Find where the given text appears and provide that cell's center as [X, Y] coordinate. 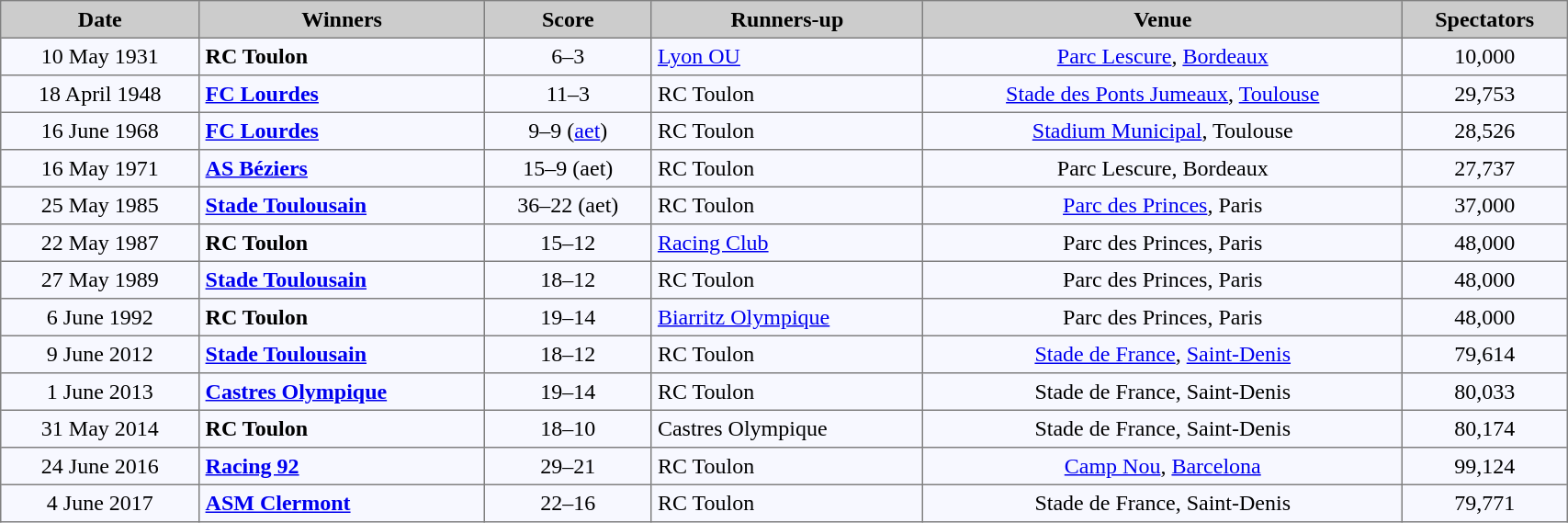
11–3 [568, 94]
Racing 92 [342, 466]
15–9 (aet) [568, 168]
16 June 1968 [100, 131]
80,174 [1484, 428]
29,753 [1484, 94]
6 June 1992 [100, 317]
15–12 [568, 243]
10 May 1931 [100, 56]
24 June 2016 [100, 466]
28,526 [1484, 131]
25 May 1985 [100, 205]
22 May 1987 [100, 243]
Racing Club [787, 243]
37,000 [1484, 205]
6–3 [568, 56]
Stade des Ponts Jumeaux, Toulouse [1163, 94]
Venue [1163, 19]
27,737 [1484, 168]
Spectators [1484, 19]
80,033 [1484, 392]
9 June 2012 [100, 354]
36–22 (aet) [568, 205]
1 June 2013 [100, 392]
Biarritz Olympique [787, 317]
Winners [342, 19]
27 May 1989 [100, 279]
31 May 2014 [100, 428]
16 May 1971 [100, 168]
29–21 [568, 466]
ASM Clermont [342, 503]
AS Béziers [342, 168]
79,771 [1484, 503]
Score [568, 19]
22–16 [568, 503]
18 April 1948 [100, 94]
79,614 [1484, 354]
Date [100, 19]
4 June 2017 [100, 503]
Camp Nou, Barcelona [1163, 466]
9–9 (aet) [568, 131]
10,000 [1484, 56]
Lyon OU [787, 56]
Stadium Municipal, Toulouse [1163, 131]
Runners-up [787, 19]
18–10 [568, 428]
99,124 [1484, 466]
